Output the [X, Y] coordinate of the center of the cell containing the given text.  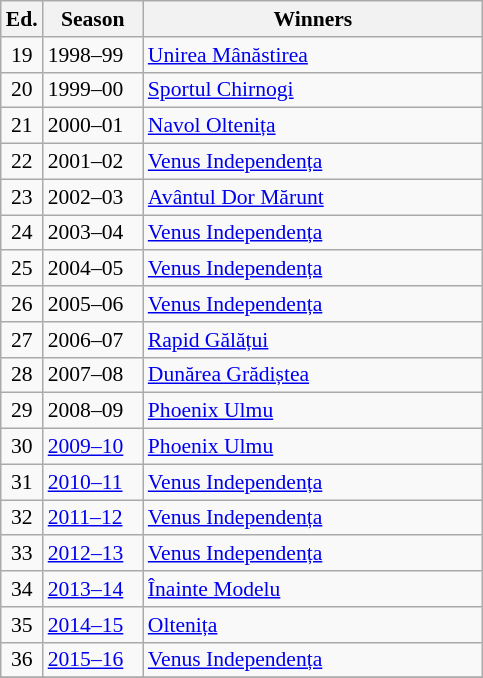
Unirea Mânăstirea [313, 55]
19 [22, 55]
2008–09 [93, 411]
2005–06 [93, 304]
27 [22, 340]
1999–00 [93, 90]
22 [22, 162]
2013–14 [93, 589]
2009–10 [93, 447]
2010–11 [93, 482]
28 [22, 375]
1998–99 [93, 55]
2000–01 [93, 126]
Înainte Modelu [313, 589]
2003–04 [93, 233]
23 [22, 197]
26 [22, 304]
2007–08 [93, 375]
2011–12 [93, 518]
Oltenița [313, 625]
Rapid Gălățui [313, 340]
Winners [313, 19]
Ed. [22, 19]
Sportul Chirnogi [313, 90]
2004–05 [93, 269]
21 [22, 126]
Season [93, 19]
2012–13 [93, 554]
35 [22, 625]
Avântul Dor Mărunt [313, 197]
2014–15 [93, 625]
30 [22, 447]
2001–02 [93, 162]
29 [22, 411]
31 [22, 482]
Dunărea Grădiștea [313, 375]
33 [22, 554]
34 [22, 589]
32 [22, 518]
2015–16 [93, 660]
20 [22, 90]
36 [22, 660]
24 [22, 233]
25 [22, 269]
Navol Oltenița [313, 126]
2006–07 [93, 340]
2002–03 [93, 197]
